Return (X, Y) of the center of cell containing provided text 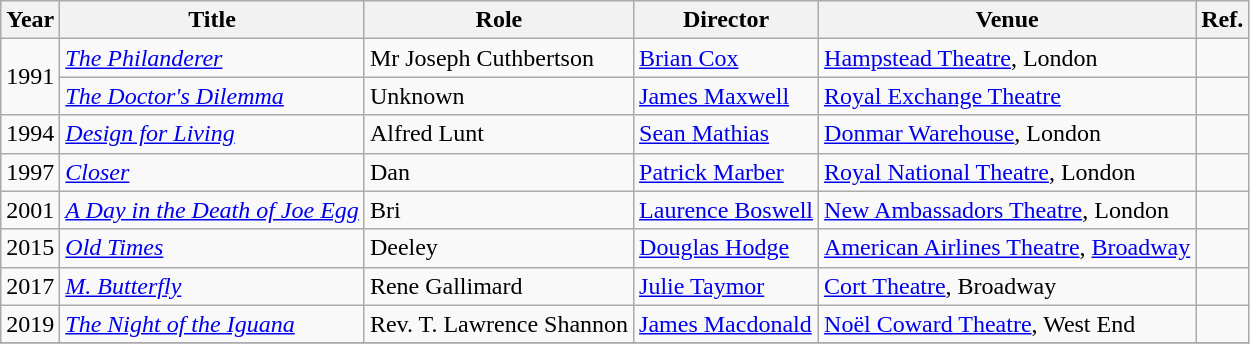
Julie Taymor (726, 286)
Royal Exchange Theatre (1008, 96)
A Day in the Death of Joe Egg (212, 210)
Noël Coward Theatre, West End (1008, 324)
New Ambassadors Theatre, London (1008, 210)
Laurence Boswell (726, 210)
M. Butterfly (212, 286)
Unknown (498, 96)
Cort Theatre, Broadway (1008, 286)
Rev. T. Lawrence Shannon (498, 324)
Ref. (1222, 20)
Bri (498, 210)
The Philanderer (212, 58)
Hampstead Theatre, London (1008, 58)
Design for Living (212, 134)
Alfred Lunt (498, 134)
James Macdonald (726, 324)
Douglas Hodge (726, 248)
Patrick Marber (726, 172)
2015 (30, 248)
The Doctor's Dilemma (212, 96)
2019 (30, 324)
Rene Gallimard (498, 286)
Deeley (498, 248)
James Maxwell (726, 96)
2017 (30, 286)
Closer (212, 172)
1997 (30, 172)
Role (498, 20)
2001 (30, 210)
Sean Mathias (726, 134)
Royal National Theatre, London (1008, 172)
Venue (1008, 20)
The Night of the Iguana (212, 324)
Dan (498, 172)
Mr Joseph Cuthbertson (498, 58)
Year (30, 20)
Director (726, 20)
1991 (30, 77)
Brian Cox (726, 58)
Old Times (212, 248)
American Airlines Theatre, Broadway (1008, 248)
Donmar Warehouse, London (1008, 134)
1994 (30, 134)
Title (212, 20)
